Return (x, y) of the center of cell containing provided text 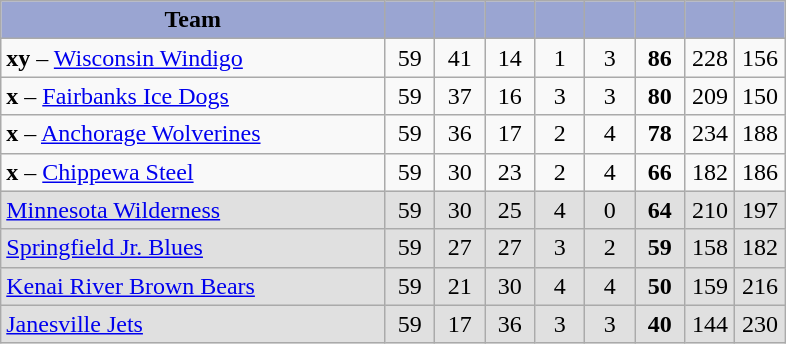
x – Fairbanks Ice Dogs (193, 96)
159 (710, 286)
144 (710, 324)
21 (460, 286)
234 (710, 134)
Springfield Jr. Blues (193, 248)
Minnesota Wilderness (193, 210)
228 (710, 58)
1 (560, 58)
209 (710, 96)
Team (193, 20)
xy – Wisconsin Windigo (193, 58)
197 (760, 210)
14 (510, 58)
156 (760, 58)
37 (460, 96)
86 (660, 58)
80 (660, 96)
x – Anchorage Wolverines (193, 134)
230 (760, 324)
64 (660, 210)
66 (660, 172)
41 (460, 58)
23 (510, 172)
x – Chippewa Steel (193, 172)
16 (510, 96)
210 (710, 210)
25 (510, 210)
Janesville Jets (193, 324)
0 (610, 210)
188 (760, 134)
78 (660, 134)
50 (660, 286)
216 (760, 286)
Kenai River Brown Bears (193, 286)
40 (660, 324)
150 (760, 96)
186 (760, 172)
158 (710, 248)
